Return (X, Y) of the center of cell containing provided text 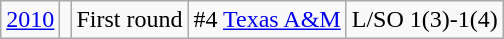
L/SO 1(3)-1(4) (424, 20)
First round (130, 20)
#4 Texas A&M (267, 20)
2010 (30, 20)
